Identify which cell holds the provided text, then report its (X, Y) central coordinate. 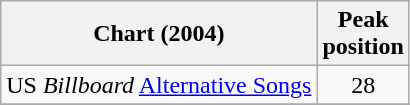
28 (363, 85)
Chart (2004) (159, 34)
US Billboard Alternative Songs (159, 85)
Peakposition (363, 34)
